Detect which cell encompasses the target text, then output its [X, Y] center coordinate. 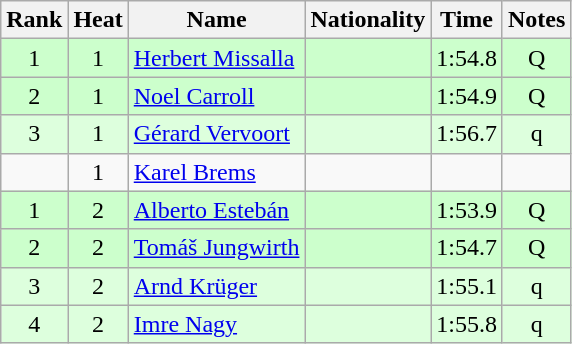
4 [34, 324]
Tomáš Jungwirth [216, 248]
Time [467, 20]
1:53.9 [467, 210]
Gérard Vervoort [216, 134]
Karel Brems [216, 172]
Alberto Estebán [216, 210]
Herbert Missalla [216, 58]
Arnd Krüger [216, 286]
Rank [34, 20]
Notes [536, 20]
Noel Carroll [216, 96]
1:55.1 [467, 286]
Nationality [368, 20]
Name [216, 20]
1:55.8 [467, 324]
1:54.7 [467, 248]
1:54.9 [467, 96]
Imre Nagy [216, 324]
1:54.8 [467, 58]
1:56.7 [467, 134]
Heat [98, 20]
